From the cell containing the given text, extract its center point as (X, Y) coordinate. 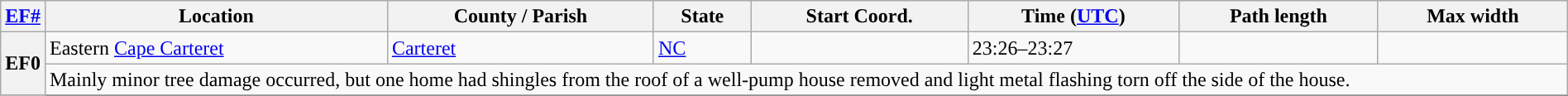
Time (UTC) (1073, 17)
Start Coord. (859, 17)
23:26–23:27 (1073, 48)
Location (216, 17)
State (702, 17)
EF0 (23, 64)
Path length (1279, 17)
NC (702, 48)
County / Parish (520, 17)
EF# (23, 17)
Max width (1472, 17)
Carteret (520, 48)
Eastern Cape Carteret (216, 48)
